Search for the cell housing the specified text and yield its [X, Y] center coordinate. 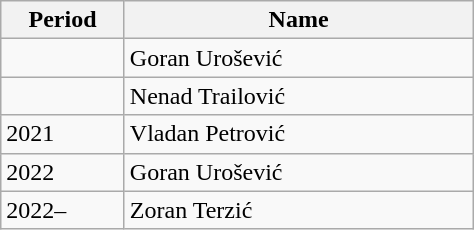
Vladan Petrović [298, 134]
Nenad Trailović [298, 96]
Name [298, 20]
2022– [63, 210]
2022 [63, 172]
Period [63, 20]
Zoran Terzić [298, 210]
2021 [63, 134]
